Extract the (x, y) coordinate from the center of the cell holding the provided text.  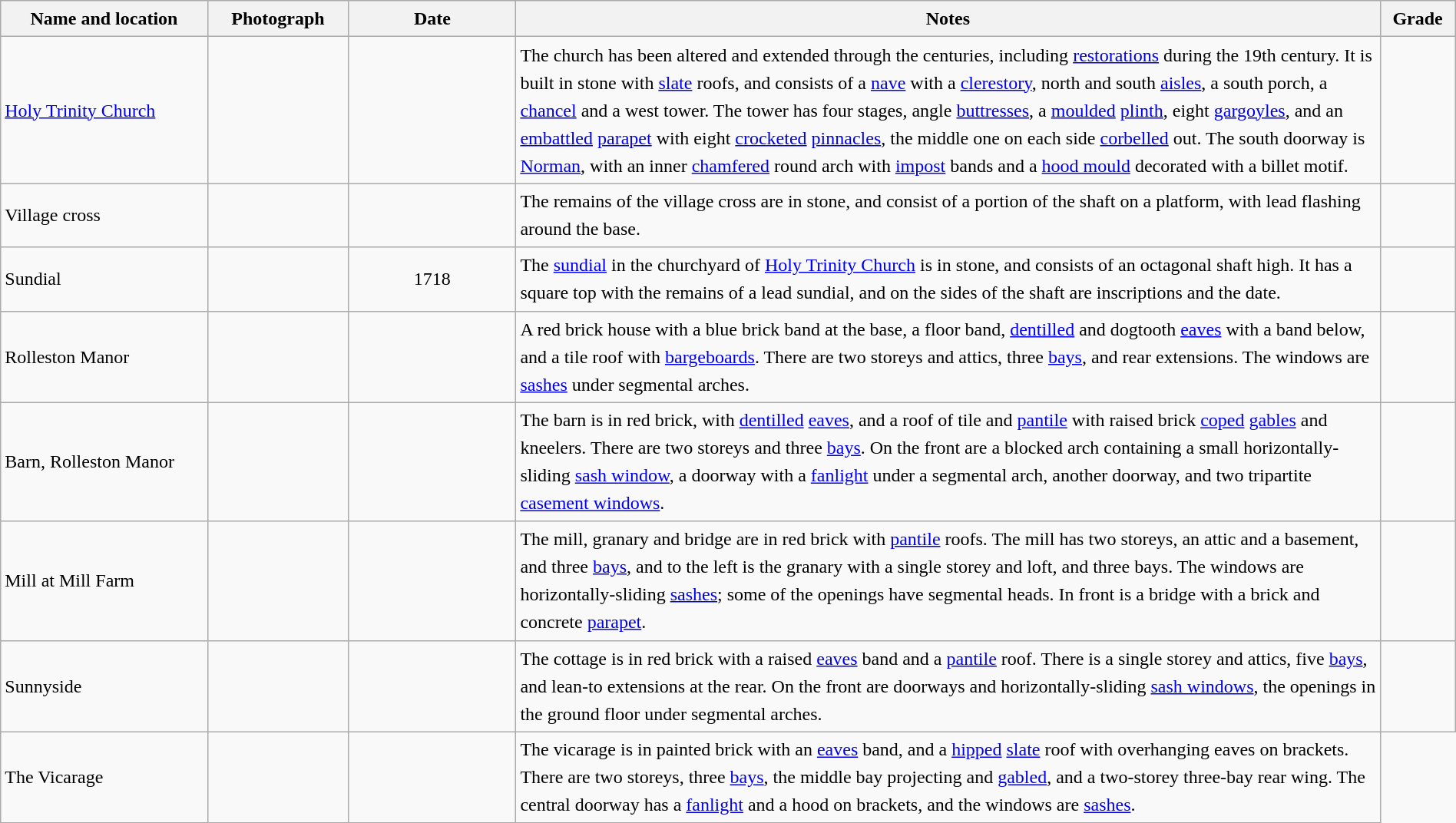
The Vicarage (104, 777)
Rolleston Manor (104, 356)
Village cross (104, 215)
1718 (432, 279)
Grade (1418, 18)
Photograph (278, 18)
Mill at Mill Farm (104, 580)
Sunnyside (104, 686)
Holy Trinity Church (104, 111)
Name and location (104, 18)
The remains of the village cross are in stone, and consist of a portion of the shaft on a platform, with lead flashing around the base. (948, 215)
Notes (948, 18)
Barn, Rolleston Manor (104, 462)
Sundial (104, 279)
Date (432, 18)
